For the text-containing cell, return its midpoint in [X, Y] coordinate format. 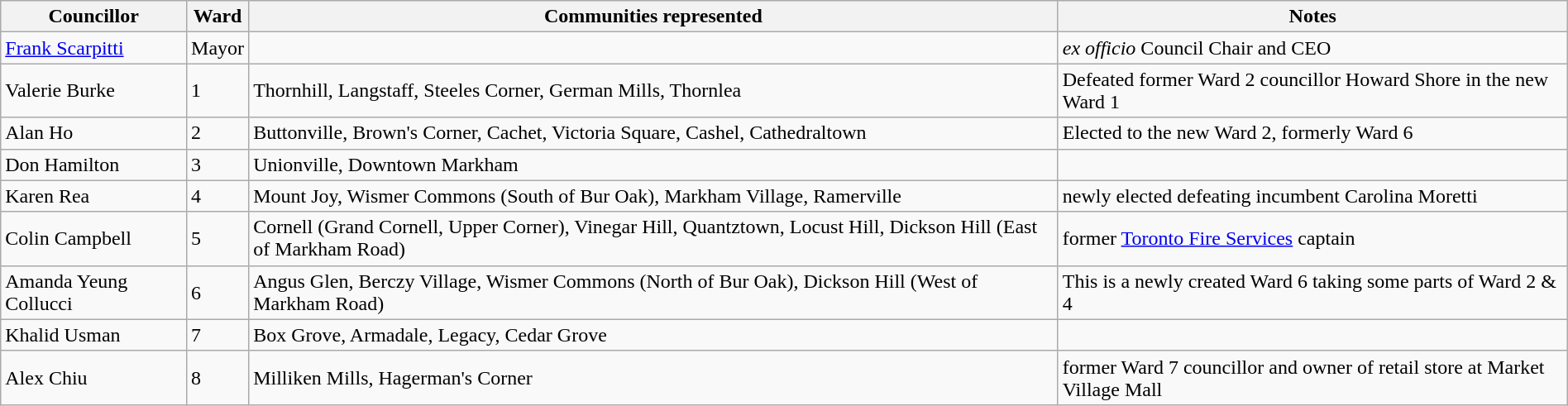
Karen Rea [94, 196]
former Ward 7 councillor and owner of retail store at Market Village Mall [1312, 377]
Box Grove, Armadale, Legacy, Cedar Grove [653, 335]
Elected to the new Ward 2, formerly Ward 6 [1312, 133]
Ward [218, 17]
Frank Scarpitti [94, 48]
Buttonville, Brown's Corner, Cachet, Victoria Square, Cashel, Cathedraltown [653, 133]
6 [218, 293]
Amanda Yeung Collucci [94, 293]
Mount Joy, Wismer Commons (South of Bur Oak), Markham Village, Ramerville [653, 196]
Councillor [94, 17]
7 [218, 335]
newly elected defeating incumbent Carolina Moretti [1312, 196]
8 [218, 377]
Unionville, Downtown Markham [653, 165]
Notes [1312, 17]
1 [218, 91]
Angus Glen, Berczy Village, Wismer Commons (North of Bur Oak), Dickson Hill (West of Markham Road) [653, 293]
Khalid Usman [94, 335]
Alan Ho [94, 133]
Don Hamilton [94, 165]
Colin Campbell [94, 238]
former Toronto Fire Services captain [1312, 238]
This is a newly created Ward 6 taking some parts of Ward 2 & 4 [1312, 293]
Defeated former Ward 2 councillor Howard Shore in the new Ward 1 [1312, 91]
Valerie Burke [94, 91]
4 [218, 196]
ex officio Council Chair and CEO [1312, 48]
Cornell (Grand Cornell, Upper Corner), Vinegar Hill, Quantztown, Locust Hill, Dickson Hill (East of Markham Road) [653, 238]
3 [218, 165]
Mayor [218, 48]
5 [218, 238]
Communities represented [653, 17]
Alex Chiu [94, 377]
Milliken Mills, Hagerman's Corner [653, 377]
2 [218, 133]
Thornhill, Langstaff, Steeles Corner, German Mills, Thornlea [653, 91]
